Find where the given text appears and provide that cell's center as [X, Y] coordinate. 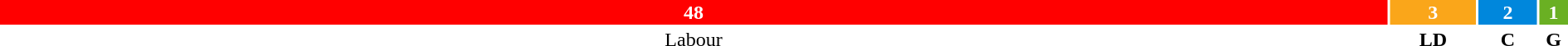
3 [1434, 12]
48 [694, 12]
2 [1508, 12]
1 [1553, 12]
